Scan for the cell matching the given text and deliver its (X, Y) coordinate at center. 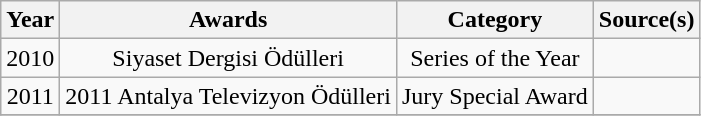
Year (30, 20)
2010 (30, 58)
2011 (30, 96)
Jury Special Award (494, 96)
Category (494, 20)
2011 Antalya Televizyon Ödülleri (228, 96)
Siyaset Dergisi Ödülleri (228, 58)
Awards (228, 20)
Series of the Year (494, 58)
Source(s) (646, 20)
